From the cell containing the given text, extract its center point as (X, Y) coordinate. 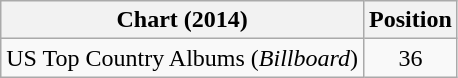
36 (411, 58)
US Top Country Albums (Billboard) (182, 58)
Position (411, 20)
Chart (2014) (182, 20)
